Locate the cell with the specified text and output its (X, Y) center coordinate. 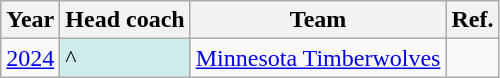
Head coach (125, 20)
2024 (30, 58)
Year (30, 20)
Team (318, 20)
^ (125, 58)
Minnesota Timberwolves (318, 58)
Ref. (472, 20)
